Scan for the cell matching the given text and deliver its [x, y] coordinate at center. 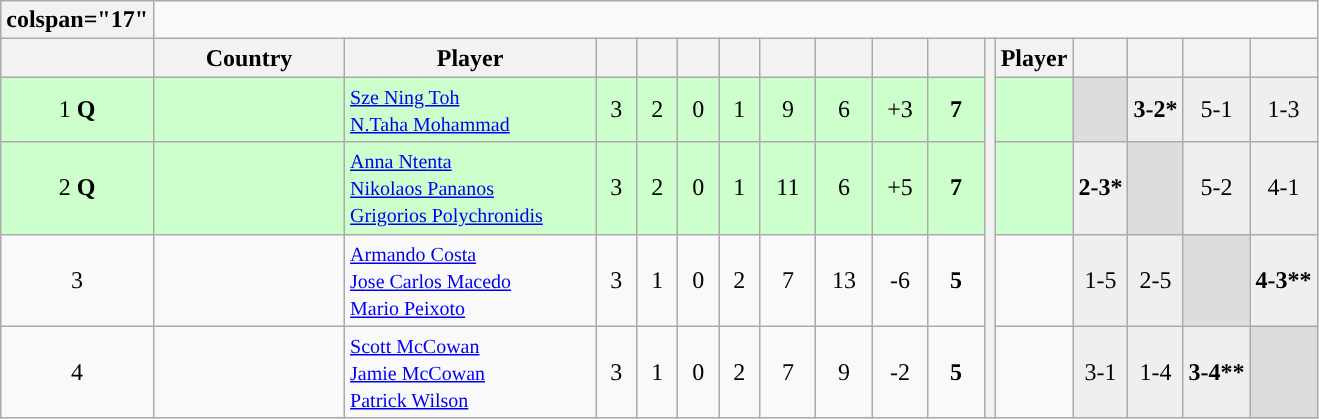
1-5 [1100, 280]
1-4 [1156, 372]
Sze Ning TohN.Taha Mohammad [470, 110]
3-4** [1216, 372]
3-2* [1156, 110]
Scott McCowanJamie McCowanPatrick Wilson [470, 372]
2-3* [1100, 188]
-2 [900, 372]
-6 [900, 280]
1 Q [78, 110]
Country [248, 58]
+3 [900, 110]
4-1 [1284, 188]
5-1 [1216, 110]
2 Q [78, 188]
+5 [900, 188]
Anna NtentaNikolaos PananosGrigorios Polychronidis [470, 188]
1-3 [1284, 110]
2-5 [1156, 280]
3-1 [1100, 372]
Armando CostaJose Carlos MacedoMario Peixoto [470, 280]
4 [78, 372]
11 [788, 188]
5-2 [1216, 188]
4-3** [1284, 280]
colspan="17" [78, 20]
13 [844, 280]
